Determine the [X, Y] coordinate at the center of the cell enclosing the given text.  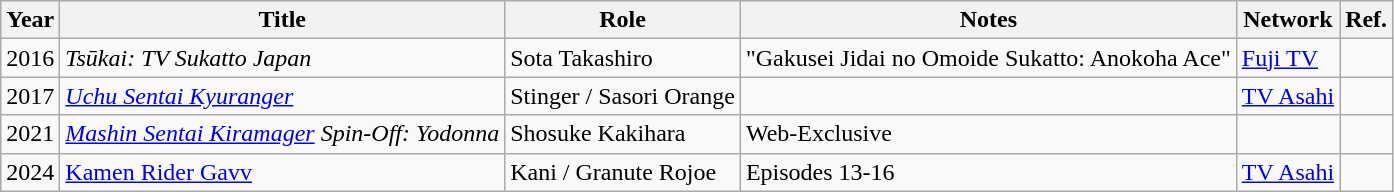
"Gakusei Jidai no Omoide Sukatto: Anokoha Ace" [988, 58]
Fuji TV [1288, 58]
Kani / Granute Rojoe [623, 172]
Episodes 13-16 [988, 172]
2024 [30, 172]
Kamen Rider Gavv [282, 172]
Year [30, 20]
Notes [988, 20]
2021 [30, 134]
Shosuke Kakihara [623, 134]
Stinger / Sasori Orange [623, 96]
Ref. [1366, 20]
Web-Exclusive [988, 134]
Tsūkai: TV Sukatto Japan [282, 58]
Uchu Sentai Kyuranger [282, 96]
2016 [30, 58]
Role [623, 20]
Title [282, 20]
Sota Takashiro [623, 58]
Mashin Sentai Kiramager Spin-Off: Yodonna [282, 134]
2017 [30, 96]
Network [1288, 20]
